Find where the given text appears and provide that cell's center as (X, Y) coordinate. 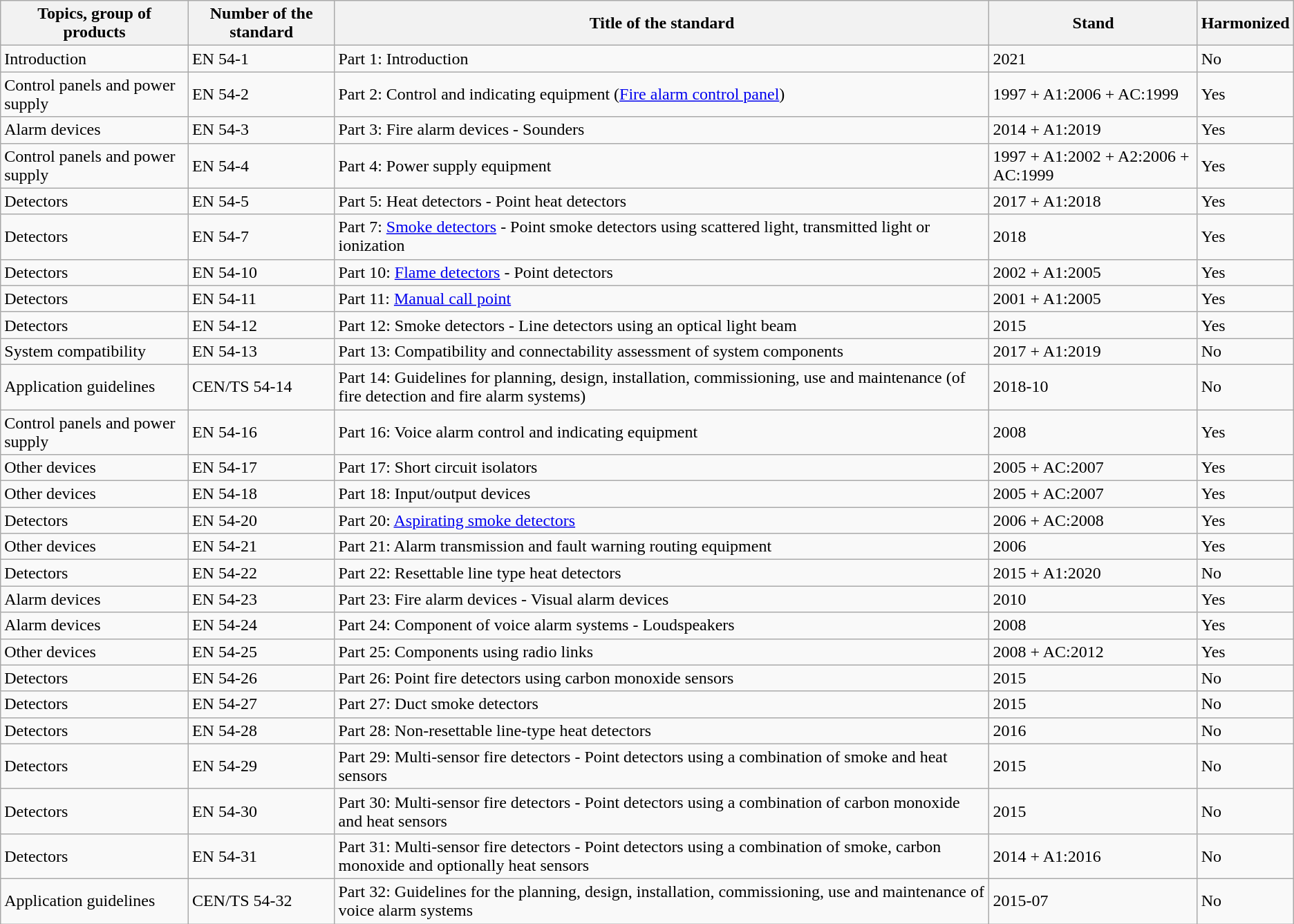
EN 54-26 (261, 678)
2018-10 (1094, 387)
2008 + AC:2012 (1094, 652)
Part 22: Resettable line type heat detectors (662, 573)
1997 + A1:2006 + AC:1999 (1094, 94)
Part 18: Input/output devices (662, 494)
Stand (1094, 23)
EN 54-29 (261, 766)
CEN/TS 54-14 (261, 387)
EN 54-25 (261, 652)
1997 + A1:2002 + A2:2006 + AC:1999 (1094, 166)
EN 54-22 (261, 573)
Part 3: Fire alarm devices - Sounders (662, 130)
Part 7: Smoke detectors - Point smoke detectors using scattered light, transmitted light or ionization (662, 236)
EN 54-2 (261, 94)
Introduction (95, 59)
EN 54-16 (261, 431)
EN 54-12 (261, 325)
2016 (1094, 730)
Part 31: Multi-sensor fire detectors - Point detectors using a combination of smoke, carbon monoxide and optionally heat sensors (662, 856)
EN 54-23 (261, 599)
EN 54-21 (261, 547)
2015 + A1:2020 (1094, 573)
2006 (1094, 547)
EN 54-11 (261, 299)
Part 21: Alarm transmission and fault warning routing equipment (662, 547)
EN 54-1 (261, 59)
Part 28: Non-resettable line-type heat detectors (662, 730)
Topics, group of products (95, 23)
EN 54-10 (261, 272)
Harmonized (1246, 23)
EN 54-13 (261, 351)
Part 29: Multi-sensor fire detectors - Point detectors using a combination of smoke and heat sensors (662, 766)
2001 + A1:2005 (1094, 299)
2015-07 (1094, 901)
EN 54-31 (261, 856)
Part 13: Compatibility and connectability assessment of system components (662, 351)
EN 54-24 (261, 625)
Part 1: Introduction (662, 59)
EN 54-28 (261, 730)
Part 26: Point fire detectors using carbon monoxide sensors (662, 678)
2017 + A1:2018 (1094, 201)
Part 16: Voice alarm control and indicating equipment (662, 431)
EN 54-5 (261, 201)
EN 54-7 (261, 236)
Part 32: Guidelines for the planning, design, installation, commissioning, use and maintenance of voice alarm systems (662, 901)
2002 + A1:2005 (1094, 272)
2018 (1094, 236)
2010 (1094, 599)
EN 54-30 (261, 811)
EN 54-18 (261, 494)
Part 27: Duct smoke detectors (662, 704)
Part 10: Flame detectors - Point detectors (662, 272)
EN 54-3 (261, 130)
Part 17: Short circuit isolators (662, 468)
2014 + A1:2016 (1094, 856)
Title of the standard (662, 23)
Part 12: Smoke detectors - Line detectors using an optical light beam (662, 325)
2017 + A1:2019 (1094, 351)
EN 54-27 (261, 704)
Part 5: Heat detectors - Point heat detectors (662, 201)
Part 24: Component of voice alarm systems - Loudspeakers (662, 625)
Part 30: Multi-sensor fire detectors - Point detectors using a combination of carbon monoxide and heat sensors (662, 811)
2014 + A1:2019 (1094, 130)
Part 2: Control and indicating equipment (Fire alarm control panel) (662, 94)
Number of the standard (261, 23)
2006 + AC:2008 (1094, 520)
2021 (1094, 59)
EN 54-17 (261, 468)
Part 11: Manual call point (662, 299)
System compatibility (95, 351)
Part 23: Fire alarm devices - Visual alarm devices (662, 599)
CEN/TS 54-32 (261, 901)
Part 25: Components using radio links (662, 652)
Part 4: Power supply equipment (662, 166)
EN 54-20 (261, 520)
Part 20: Aspirating smoke detectors (662, 520)
Part 14: Guidelines for planning, design, installation, commissioning, use and maintenance (of fire detection and fire alarm systems) (662, 387)
EN 54-4 (261, 166)
